Extract the (x, y) coordinate from the center of the cell holding the provided text.  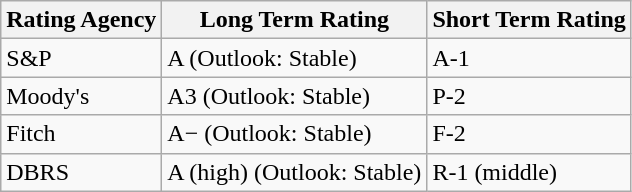
A3 (Outlook: Stable) (294, 96)
A− (Outlook: Stable) (294, 134)
A (high) (Outlook: Stable) (294, 172)
DBRS (82, 172)
Short Term Rating (529, 20)
A (Outlook: Stable) (294, 58)
Fitch (82, 134)
Rating Agency (82, 20)
P-2 (529, 96)
Moody's (82, 96)
Long Term Rating (294, 20)
F-2 (529, 134)
R-1 (middle) (529, 172)
S&P (82, 58)
A-1 (529, 58)
